Pinpoint the cell where the given text exists, returning its [X, Y] midpoint coordinate. 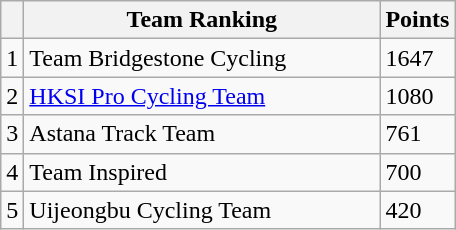
1080 [418, 96]
5 [12, 210]
Uijeongbu Cycling Team [202, 210]
420 [418, 210]
761 [418, 134]
1 [12, 58]
700 [418, 172]
Points [418, 20]
2 [12, 96]
Astana Track Team [202, 134]
1647 [418, 58]
Team Inspired [202, 172]
HKSI Pro Cycling Team [202, 96]
Team Ranking [202, 20]
3 [12, 134]
4 [12, 172]
Team Bridgestone Cycling [202, 58]
